Locate the cell with the specified text and output its [x, y] center coordinate. 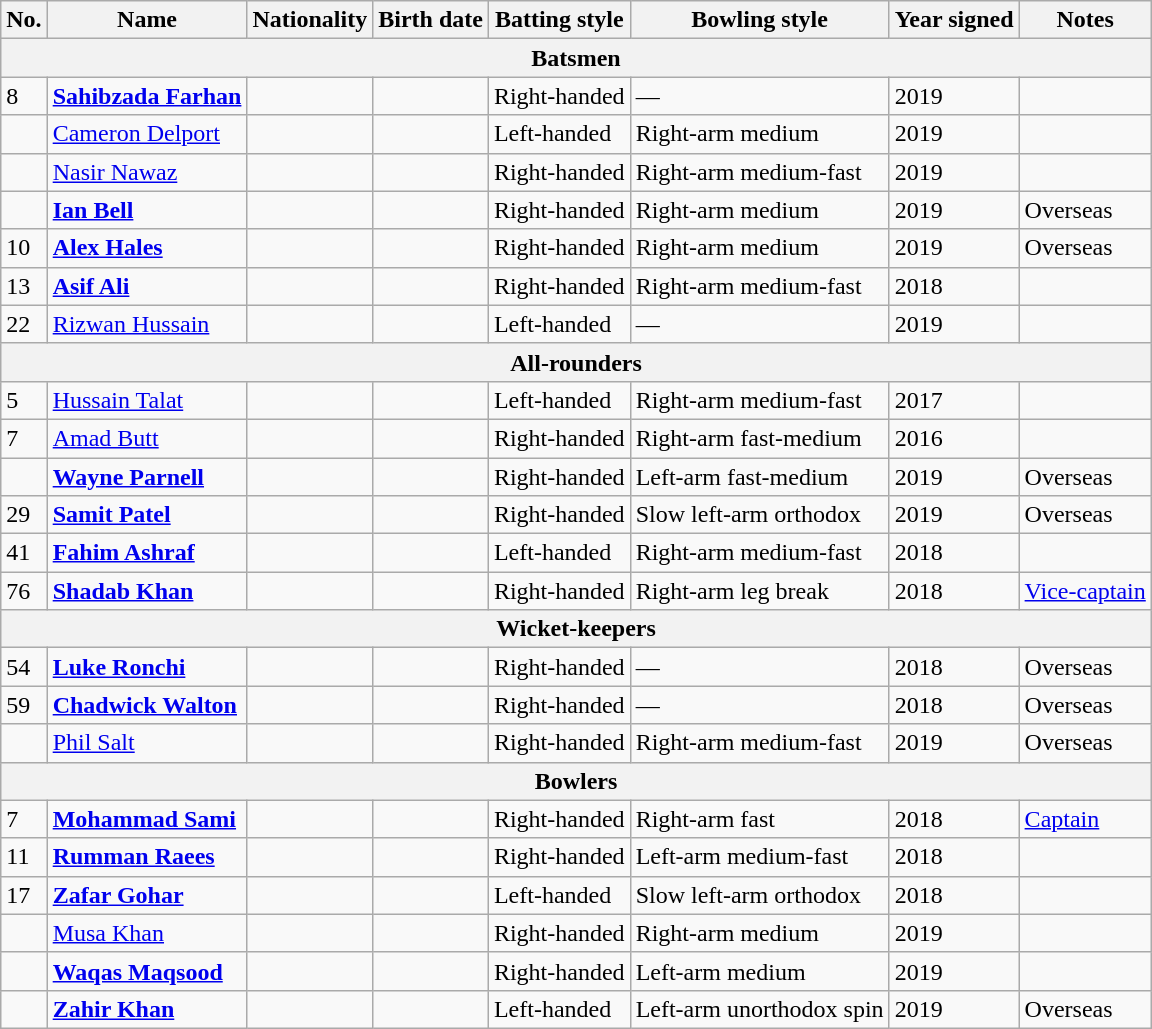
Wayne Parnell [147, 477]
59 [24, 705]
Left-arm fast-medium [760, 477]
Batsmen [576, 58]
Ian Bell [147, 210]
11 [24, 857]
Wicket-keepers [576, 629]
54 [24, 667]
17 [24, 895]
Year signed [954, 20]
Hussain Talat [147, 400]
2016 [954, 438]
Phil Salt [147, 743]
Alex Hales [147, 248]
Zahir Khan [147, 1009]
Notes [1085, 20]
Left-arm medium-fast [760, 857]
Cameron Delport [147, 134]
Bowlers [576, 781]
Right-arm fast [760, 819]
Vice-captain [1085, 591]
Musa Khan [147, 933]
Captain [1085, 819]
Rizwan Hussain [147, 324]
Birth date [431, 20]
Waqas Maqsood [147, 971]
76 [24, 591]
Left-arm unorthodox spin [760, 1009]
10 [24, 248]
Chadwick Walton [147, 705]
Right-arm fast-medium [760, 438]
8 [24, 96]
Samit Patel [147, 515]
Batting style [559, 20]
Luke Ronchi [147, 667]
All-rounders [576, 362]
Rumman Raees [147, 857]
41 [24, 553]
Sahibzada Farhan [147, 96]
No. [24, 20]
Nationality [310, 20]
Amad Butt [147, 438]
Right-arm leg break [760, 591]
29 [24, 515]
5 [24, 400]
Shadab Khan [147, 591]
Bowling style [760, 20]
Mohammad Sami [147, 819]
22 [24, 324]
Name [147, 20]
Zafar Gohar [147, 895]
Asif Ali [147, 286]
2017 [954, 400]
Left-arm medium [760, 971]
Fahim Ashraf [147, 553]
13 [24, 286]
Nasir Nawaz [147, 172]
